Determine the [x, y] coordinate at the center of the cell enclosing the given text.  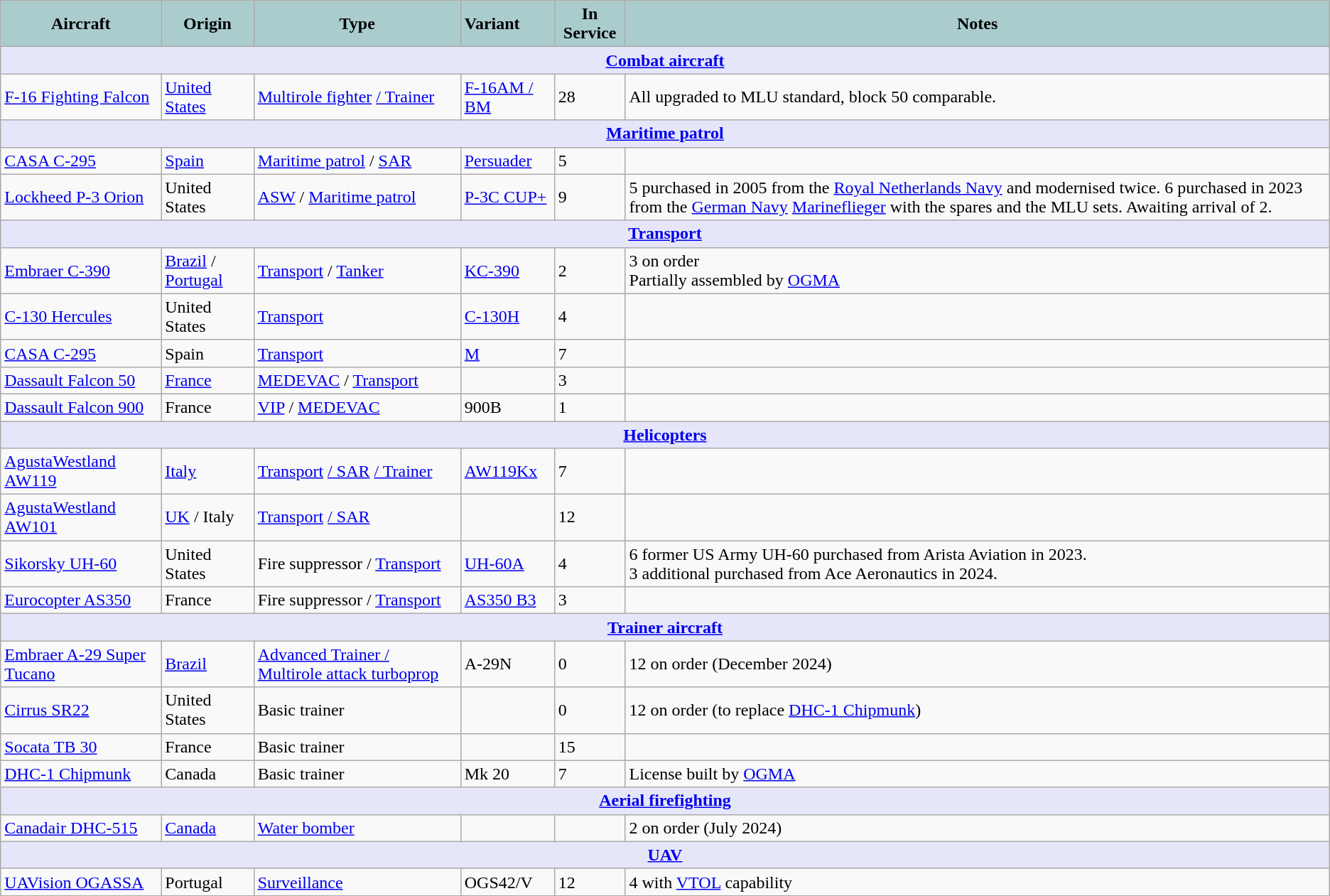
A-29N [507, 664]
Origin [207, 24]
900B [507, 407]
UH-60A [507, 564]
KC-390 [507, 270]
15 [590, 747]
P-3C CUP+ [507, 198]
All upgraded to MLU standard, block 50 comparable. [978, 97]
UAV [665, 855]
Maritime patrol / SAR [357, 161]
Embraer A-29 Super Tucano [81, 664]
MEDEVAC / Transport [357, 380]
28 [590, 97]
Transport / Tanker [357, 270]
Variant [507, 24]
Aerial firefighting [665, 801]
Notes [978, 24]
Dassault Falcon 900 [81, 407]
Transport / SAR / Trainer [357, 472]
M [507, 353]
9 [590, 198]
UK / Italy [207, 517]
AS350 B3 [507, 600]
Maritime patrol [665, 134]
Sikorsky UH-60 [81, 564]
Lockheed P-3 Orion [81, 198]
UAVision OGASSA [81, 882]
Combat aircraft [665, 60]
Embraer C-390 [81, 270]
Persuader [507, 161]
AgustaWestland AW119 [81, 472]
Helicopters [665, 434]
Surveillance [357, 882]
In Service [590, 24]
C-130H [507, 317]
12 on order (to replace DHC-1 Chipmunk) [978, 711]
C-130 Hercules [81, 317]
Italy [207, 472]
F-16 Fighting Falcon [81, 97]
F-16AM / BM [507, 97]
Portugal [207, 882]
DHC-1 Chipmunk [81, 774]
Dassault Falcon 50 [81, 380]
2 [590, 270]
4 with VTOL capability [978, 882]
Type [357, 24]
Eurocopter AS350 [81, 600]
6 former US Army UH-60 purchased from Arista Aviation in 2023.3 additional purchased from Ace Aeronautics in 2024. [978, 564]
3 on orderPartially assembled by OGMA [978, 270]
Transport / SAR [357, 517]
VIP / MEDEVAC [357, 407]
Aircraft [81, 24]
2 on order (July 2024) [978, 828]
AgustaWestland AW101 [81, 517]
Socata TB 30 [81, 747]
AW119Kx [507, 472]
Canadair DHC-515 [81, 828]
OGS42/V [507, 882]
5 [590, 161]
Trainer aircraft [665, 627]
12 on order (December 2024) [978, 664]
Multirole fighter / Trainer [357, 97]
Brazil [207, 664]
Brazil / Portugal [207, 270]
1 [590, 407]
License built by OGMA [978, 774]
ASW / Maritime patrol [357, 198]
Advanced Trainer / Multirole attack turboprop [357, 664]
Water bomber [357, 828]
Cirrus SR22 [81, 711]
Mk 20 [507, 774]
